Pinpoint the cell where the given text exists, returning its [x, y] midpoint coordinate. 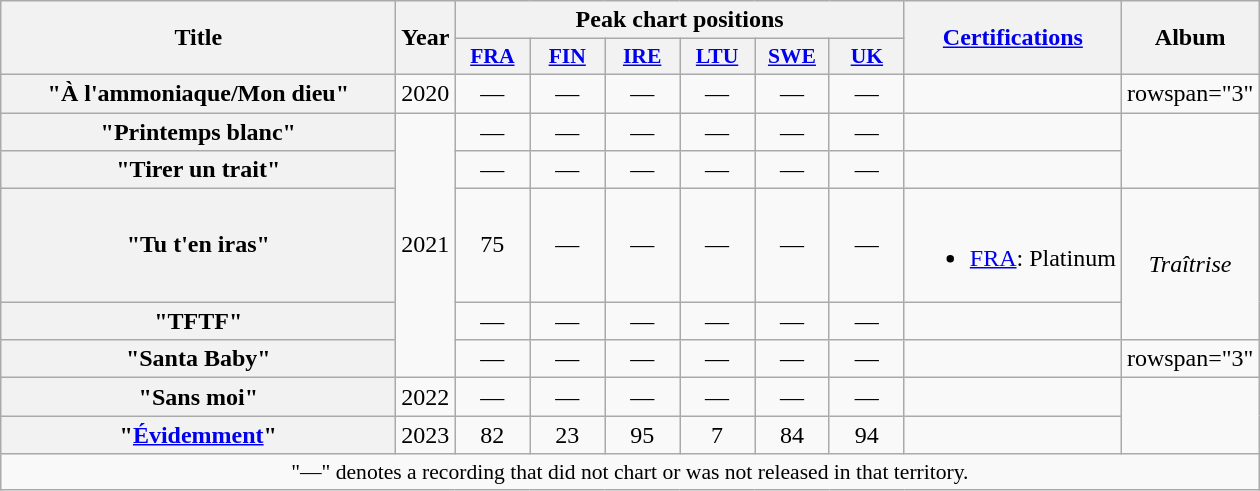
Title [198, 38]
2022 [426, 397]
"Printemps blanc" [198, 131]
IRE [642, 57]
SWE [792, 57]
Year [426, 38]
Certifications [1012, 38]
Traîtrise [1190, 264]
"—" denotes a recording that did not chart or was not released in that territory. [630, 472]
94 [866, 435]
23 [568, 435]
2023 [426, 435]
"Tu t'en iras" [198, 246]
95 [642, 435]
"Sans moi" [198, 397]
2020 [426, 93]
Peak chart positions [680, 20]
7 [718, 435]
FRA: Platinum [1012, 246]
82 [492, 435]
LTU [718, 57]
"Santa Baby" [198, 359]
"TFTF" [198, 321]
84 [792, 435]
"Tirer un trait" [198, 170]
FRA [492, 57]
75 [492, 246]
2021 [426, 244]
"À l'ammoniaque/Mon dieu" [198, 93]
Album [1190, 38]
"Évidemment" [198, 435]
UK [866, 57]
FIN [568, 57]
